Detect which cell encompasses the target text, then output its (x, y) center coordinate. 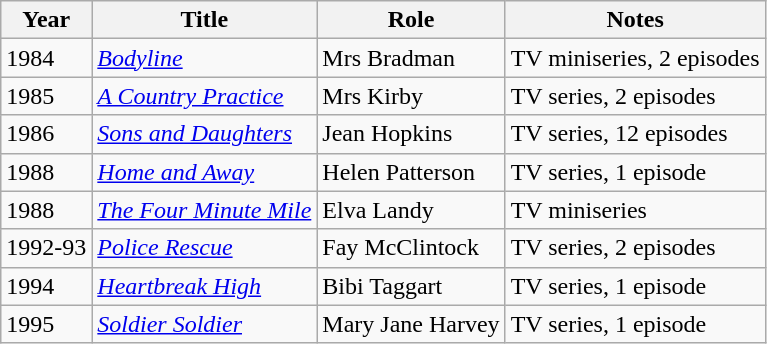
TV series, 12 episodes (635, 134)
Bibi Taggart (411, 286)
Mrs Kirby (411, 96)
1984 (46, 58)
The Four Minute Mile (204, 210)
Helen Patterson (411, 172)
Home and Away (204, 172)
Heartbreak High (204, 286)
Jean Hopkins (411, 134)
Sons and Daughters (204, 134)
A Country Practice (204, 96)
Title (204, 20)
1994 (46, 286)
Elva Landy (411, 210)
1995 (46, 324)
Bodyline (204, 58)
1986 (46, 134)
Fay McClintock (411, 248)
Police Rescue (204, 248)
1992-93 (46, 248)
TV miniseries, 2 episodes (635, 58)
Notes (635, 20)
Mary Jane Harvey (411, 324)
TV miniseries (635, 210)
Soldier Soldier (204, 324)
1985 (46, 96)
Role (411, 20)
Mrs Bradman (411, 58)
Year (46, 20)
